Find where the given text appears and provide that cell's center as [X, Y] coordinate. 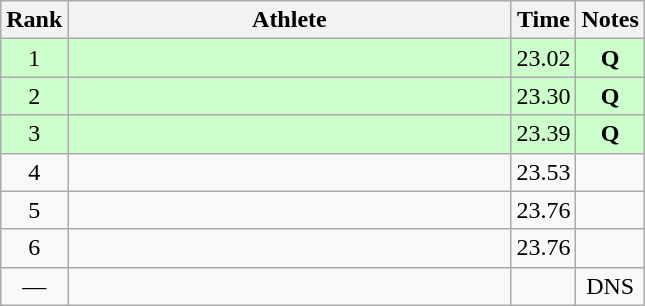
Time [544, 20]
3 [34, 134]
1 [34, 58]
4 [34, 172]
23.39 [544, 134]
23.02 [544, 58]
23.53 [544, 172]
Notes [610, 20]
— [34, 286]
6 [34, 248]
23.30 [544, 96]
5 [34, 210]
Rank [34, 20]
Athlete [290, 20]
2 [34, 96]
DNS [610, 286]
